Pinpoint the cell where the given text exists, returning its [x, y] midpoint coordinate. 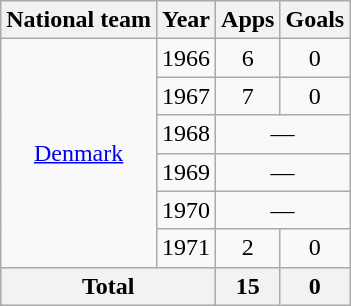
Goals [315, 20]
1969 [186, 172]
National team [79, 20]
Year [186, 20]
1971 [186, 248]
1968 [186, 134]
1966 [186, 58]
2 [248, 248]
1970 [186, 210]
15 [248, 286]
Denmark [79, 153]
7 [248, 96]
1967 [186, 96]
Total [108, 286]
6 [248, 58]
Apps [248, 20]
